Scan for the cell matching the given text and deliver its [x, y] coordinate at center. 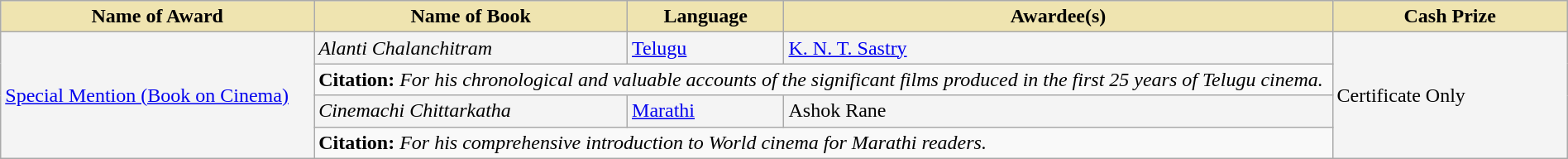
Ashok Rane [1059, 111]
Special Mention (Book on Cinema) [157, 95]
Certificate Only [1450, 95]
Awardee(s) [1059, 17]
Cash Prize [1450, 17]
Citation: For his chronological and valuable accounts of the significant films produced in the first 25 years of Telugu cinema. [824, 79]
Name of Book [471, 17]
Citation: For his comprehensive introduction to World cinema for Marathi readers. [824, 142]
Alanti Chalanchitram [471, 48]
Name of Award [157, 17]
Cinemachi Chittarkatha [471, 111]
Language [706, 17]
K. N. T. Sastry [1059, 48]
Marathi [706, 111]
Telugu [706, 48]
